Return [X, Y] of the center of cell containing provided text 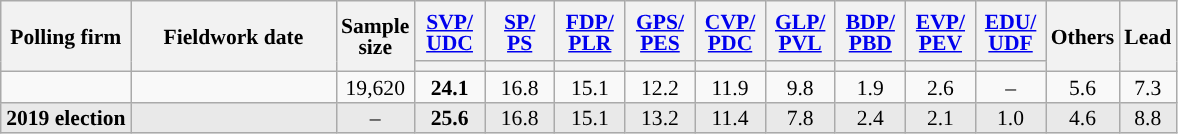
Others [1083, 36]
19,620 [375, 86]
2.4 [870, 118]
2.6 [940, 86]
CVP/PDC [730, 31]
SP/PS [520, 31]
7.8 [800, 118]
BDP/PBD [870, 31]
2019 election [66, 118]
11.9 [730, 86]
Polling firm [66, 36]
Lead [1148, 36]
2.1 [940, 118]
FDP/PLR [590, 31]
8.8 [1148, 118]
Fieldwork date [234, 36]
9.8 [800, 86]
EDU/UDF [1010, 31]
GLP/PVL [800, 31]
Samplesize [375, 36]
SVP/UDC [449, 31]
GPS/PES [660, 31]
EVP/PEV [940, 31]
4.6 [1083, 118]
25.6 [449, 118]
12.2 [660, 86]
1.9 [870, 86]
7.3 [1148, 86]
5.6 [1083, 86]
13.2 [660, 118]
24.1 [449, 86]
11.4 [730, 118]
1.0 [1010, 118]
